From the cell containing the given text, extract its center point as [x, y] coordinate. 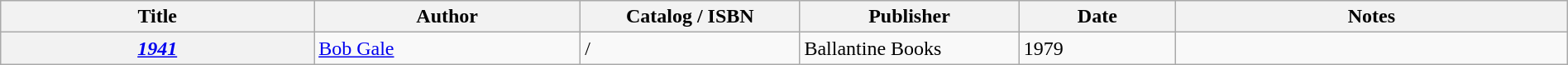
1941 [157, 48]
Notes [1372, 17]
Catalog / ISBN [690, 17]
Author [447, 17]
Date [1097, 17]
1979 [1097, 48]
Publisher [910, 17]
Title [157, 17]
/ [690, 48]
Bob Gale [447, 48]
Ballantine Books [910, 48]
